Locate the cell with the specified text and output its (x, y) center coordinate. 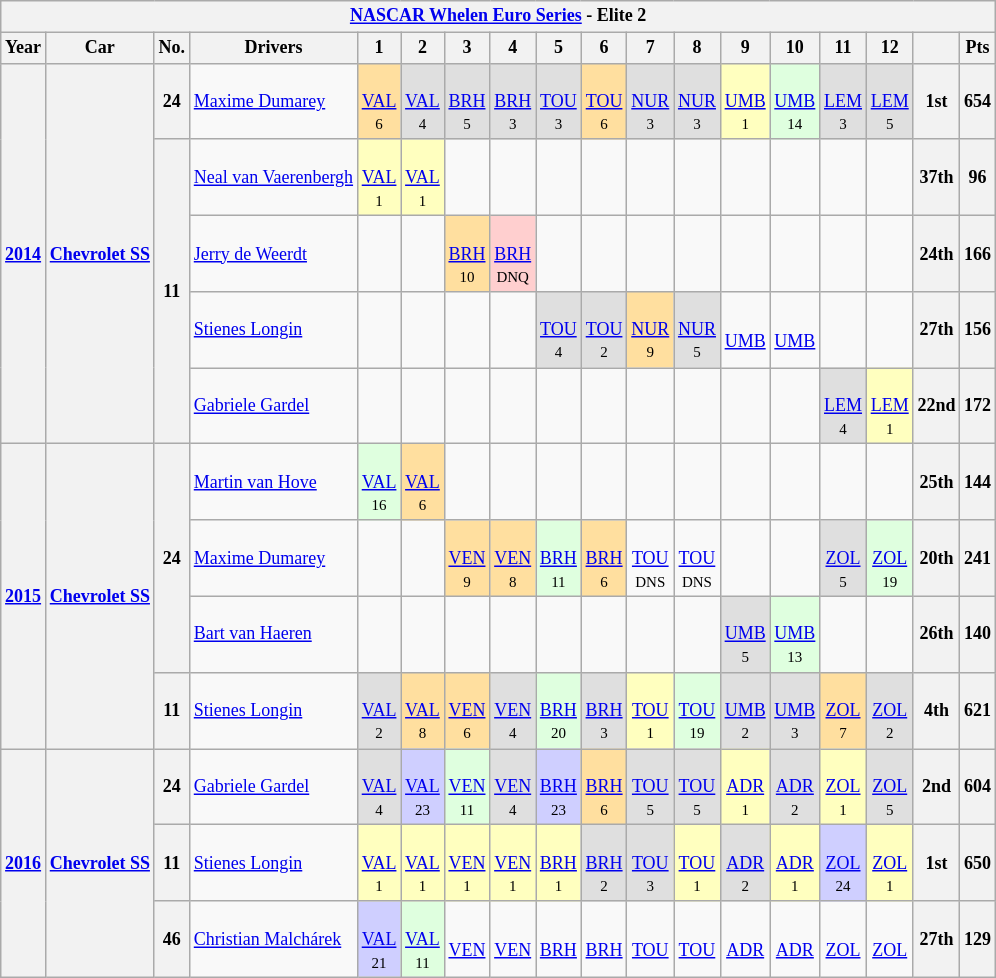
8 (698, 48)
UMB13 (795, 634)
ZOL19 (890, 558)
156 (978, 330)
4 (513, 48)
Jerry de Weerdt (273, 253)
650 (978, 863)
25th (936, 482)
Martin van Hove (273, 482)
VEN6 (467, 710)
UMB14 (795, 101)
BRH10 (467, 253)
2016 (24, 864)
BRH23 (559, 787)
140 (978, 634)
144 (978, 482)
Bart van Haeren (273, 634)
12 (890, 48)
LEM4 (844, 406)
VAL11 (422, 939)
166 (978, 253)
Drivers (273, 48)
NUR5 (698, 330)
VAL23 (422, 787)
2 (422, 48)
Car (100, 48)
VEN9 (467, 558)
3 (467, 48)
ZOL7 (844, 710)
LEM3 (844, 101)
TOU19 (698, 710)
UMB5 (745, 634)
VEN8 (513, 558)
Year (24, 48)
46 (172, 939)
VAL16 (378, 482)
96 (978, 177)
24th (936, 253)
TOU4 (559, 330)
NUR9 (650, 330)
6 (604, 48)
10 (795, 48)
UMB1 (745, 101)
9 (745, 48)
TOU6 (604, 101)
NASCAR Whelen Euro Series - Elite 2 (498, 16)
4th (936, 710)
22nd (936, 406)
LEM5 (890, 101)
20th (936, 558)
Pts (978, 48)
BRH2 (604, 863)
VAL8 (422, 710)
26th (936, 634)
129 (978, 939)
BRH1 (559, 863)
7 (650, 48)
UMB2 (745, 710)
2015 (24, 596)
ZOL24 (844, 863)
BRH20 (559, 710)
TOU2 (604, 330)
Christian Malchárek (273, 939)
VAL21 (378, 939)
172 (978, 406)
5 (559, 48)
37th (936, 177)
241 (978, 558)
BRHDNQ (513, 253)
2014 (24, 254)
VAL2 (378, 710)
621 (978, 710)
2nd (936, 787)
UMB3 (795, 710)
ZOL2 (890, 710)
1 (378, 48)
BRH11 (559, 558)
No. (172, 48)
604 (978, 787)
BRH5 (467, 101)
Neal van Vaerenbergh (273, 177)
VEN11 (467, 787)
LEM1 (890, 406)
654 (978, 101)
